Identify which cell holds the provided text, then report its [x, y] central coordinate. 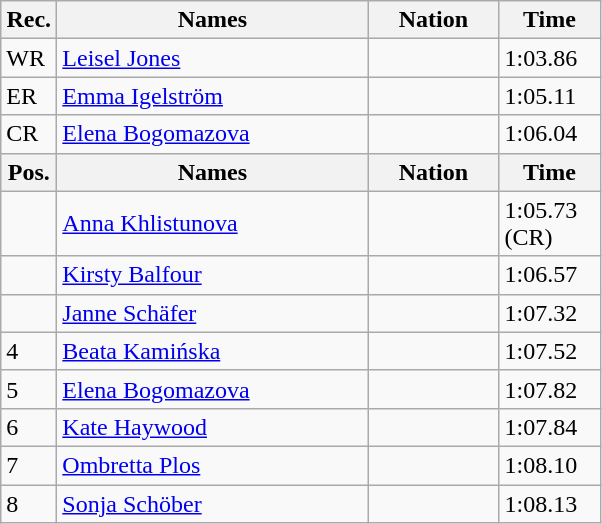
Sonja Schöber [212, 503]
1:06.04 [550, 134]
5 [29, 389]
Rec. [29, 20]
4 [29, 351]
Kate Haywood [212, 427]
Beata Kamińska [212, 351]
1:05.73 (CR) [550, 224]
WR [29, 58]
Leisel Jones [212, 58]
1:05.11 [550, 96]
Kirsty Balfour [212, 275]
1:06.57 [550, 275]
Ombretta Plos [212, 465]
6 [29, 427]
1:07.32 [550, 313]
8 [29, 503]
CR [29, 134]
1:07.52 [550, 351]
Anna Khlistunova [212, 224]
ER [29, 96]
1:08.13 [550, 503]
7 [29, 465]
1:07.82 [550, 389]
1:08.10 [550, 465]
Pos. [29, 172]
Emma Igelström [212, 96]
Janne Schäfer [212, 313]
1:07.84 [550, 427]
1:03.86 [550, 58]
